Determine the [x, y] coordinate at the center of the cell enclosing the given text.  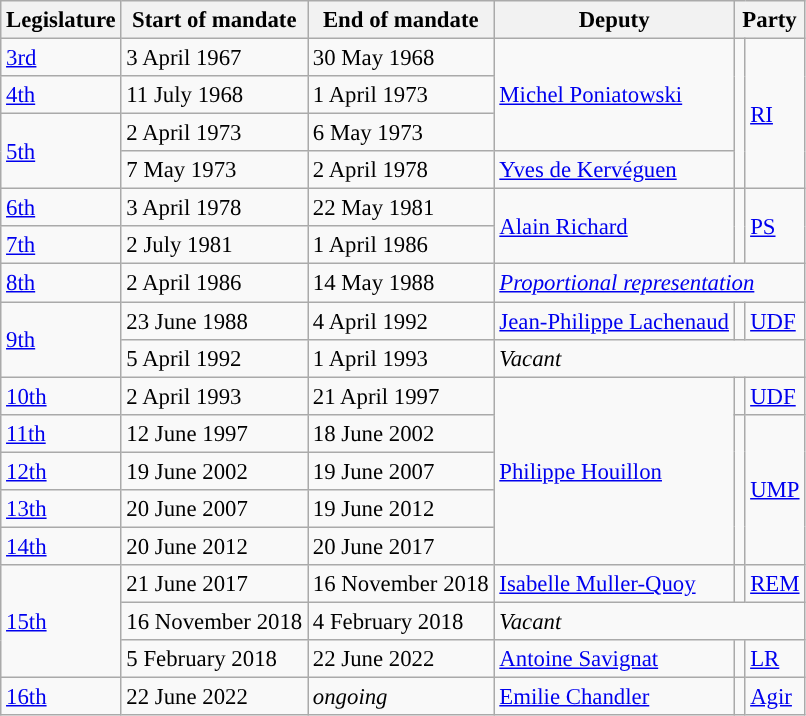
11th [61, 433]
Legislature [61, 20]
Isabelle Muller-Quoy [614, 584]
20 June 2012 [214, 546]
REM [775, 584]
8th [61, 283]
Party [770, 20]
21 April 1997 [401, 396]
Deputy [614, 20]
5 April 1992 [214, 358]
16th [61, 697]
Emilie Chandler [614, 697]
RI [775, 114]
PS [775, 226]
19 June 2002 [214, 471]
2 April 1978 [401, 170]
Michel Poniatowski [614, 96]
20 June 2017 [401, 546]
2 April 1993 [214, 396]
7 May 1973 [214, 170]
1 April 1973 [401, 95]
18 June 2002 [401, 433]
19 June 2007 [401, 471]
3rd [61, 58]
Philippe Houillon [614, 471]
4th [61, 95]
19 June 2012 [401, 509]
Jean-Philippe Lachenaud [614, 321]
4 April 1992 [401, 321]
2 April 1986 [214, 283]
11 July 1968 [214, 95]
23 June 1988 [214, 321]
14th [61, 546]
1 April 1986 [401, 245]
UMP [775, 489]
Proportional representation [650, 283]
30 May 1968 [401, 58]
Start of mandate [214, 20]
LR [775, 659]
9th [61, 340]
13th [61, 509]
5 February 2018 [214, 659]
10th [61, 396]
21 June 2017 [214, 584]
2 April 1973 [214, 133]
Agir [775, 697]
4 February 2018 [401, 621]
ongoing [401, 697]
3 April 1967 [214, 58]
Alain Richard [614, 226]
12 June 1997 [214, 433]
1 April 1993 [401, 358]
22 May 1981 [401, 208]
3 April 1978 [214, 208]
14 May 1988 [401, 283]
12th [61, 471]
7th [61, 245]
6th [61, 208]
20 June 2007 [214, 509]
Antoine Savignat [614, 659]
End of mandate [401, 20]
Yves de Kervéguen [614, 170]
2 July 1981 [214, 245]
15th [61, 622]
6 May 1973 [401, 133]
5th [61, 152]
